Capture the cell that displays the provided text and extract its (X, Y) central coordinate. 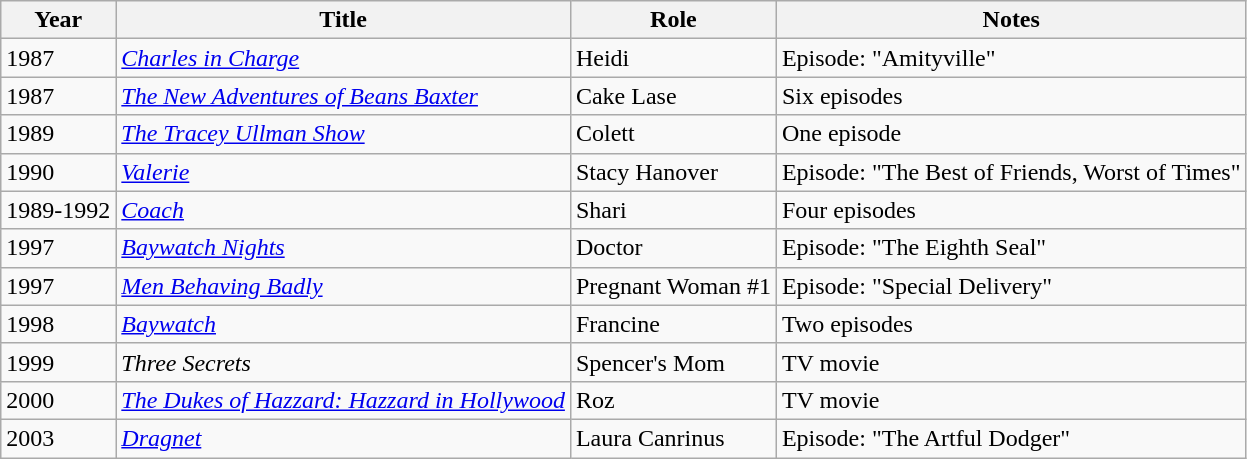
Baywatch (344, 324)
One episode (1011, 134)
1989-1992 (58, 210)
Role (673, 20)
Dragnet (344, 438)
Valerie (344, 172)
Stacy Hanover (673, 172)
Heidi (673, 58)
Cake Lase (673, 96)
Four episodes (1011, 210)
Six episodes (1011, 96)
Two episodes (1011, 324)
The Dukes of Hazzard: Hazzard in Hollywood (344, 400)
Francine (673, 324)
Doctor (673, 248)
Year (58, 20)
The Tracey Ullman Show (344, 134)
Notes (1011, 20)
Charles in Charge (344, 58)
1990 (58, 172)
2003 (58, 438)
Pregnant Woman #1 (673, 286)
Roz (673, 400)
Spencer's Mom (673, 362)
Episode: "The Artful Dodger" (1011, 438)
1989 (58, 134)
Baywatch Nights (344, 248)
Coach (344, 210)
Episode: "Amityville" (1011, 58)
Colett (673, 134)
1998 (58, 324)
Episode: "Special Delivery" (1011, 286)
Men Behaving Badly (344, 286)
Laura Canrinus (673, 438)
Title (344, 20)
2000 (58, 400)
1999 (58, 362)
Episode: "The Eighth Seal" (1011, 248)
Episode: "The Best of Friends, Worst of Times" (1011, 172)
Three Secrets (344, 362)
Shari (673, 210)
The New Adventures of Beans Baxter (344, 96)
